Detect which cell encompasses the target text, then output its (X, Y) center coordinate. 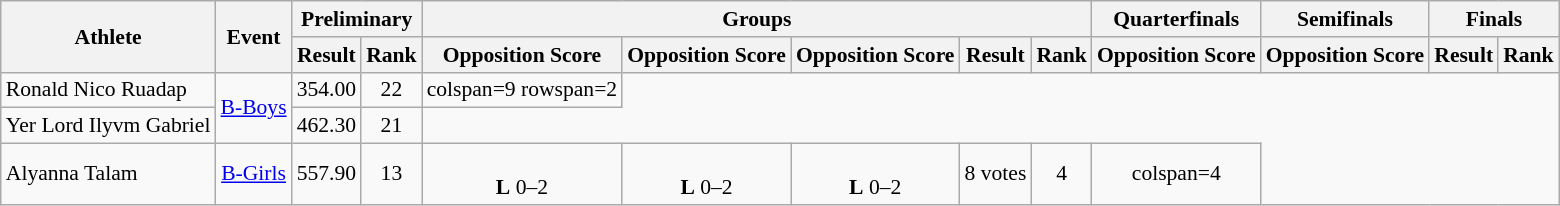
462.30 (326, 126)
Groups (757, 19)
colspan=4 (1176, 174)
Quarterfinals (1176, 19)
22 (392, 90)
Semifinals (1346, 19)
4 (1062, 174)
557.90 (326, 174)
Yer Lord Ilyvm Gabriel (108, 126)
B-Boys (254, 108)
21 (392, 126)
Finals (1494, 19)
Athlete (108, 36)
colspan=9 rowspan=2 (522, 90)
Alyanna Talam (108, 174)
8 votes (996, 174)
B-Girls (254, 174)
13 (392, 174)
354.00 (326, 90)
Event (254, 36)
Preliminary (357, 19)
Ronald Nico Ruadap (108, 90)
